For the text-containing cell, return its midpoint in [x, y] coordinate format. 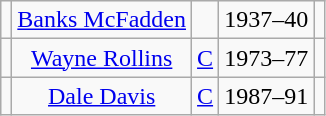
Dale Davis [102, 96]
Wayne Rollins [102, 58]
1973–77 [266, 58]
1937–40 [266, 20]
1987–91 [266, 96]
Banks McFadden [102, 20]
